From the cell containing the given text, extract its center point as [X, Y] coordinate. 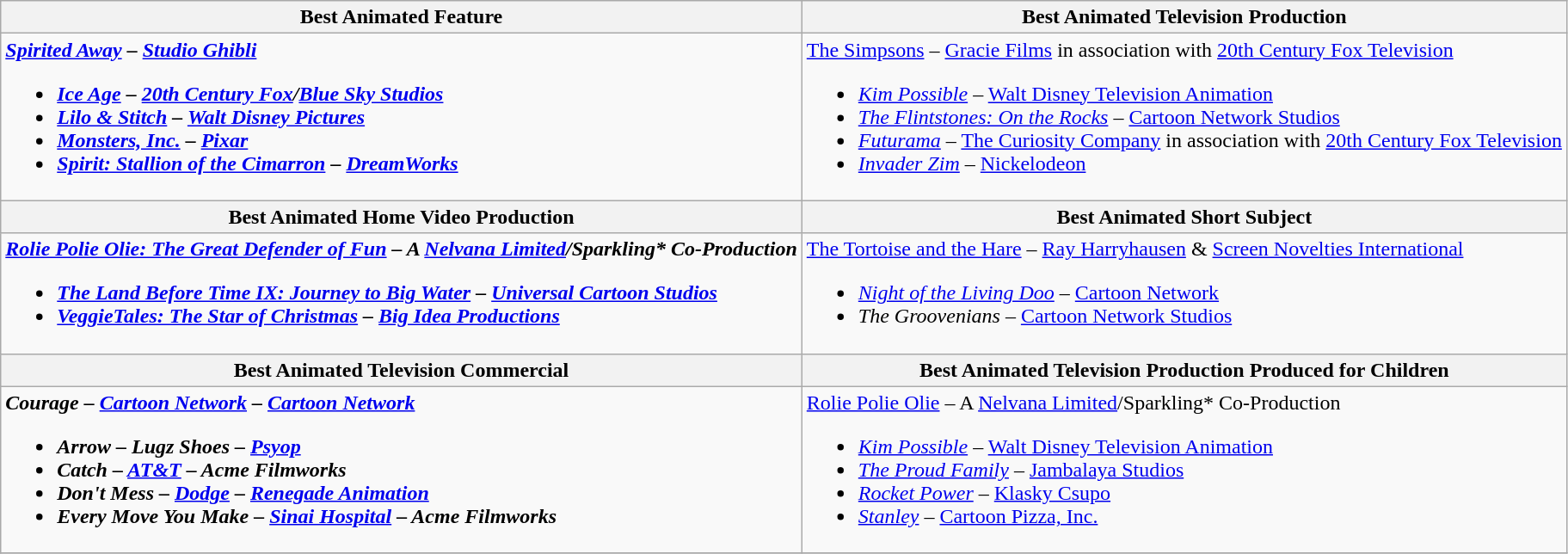
Best Animated Television Production [1184, 17]
Best Animated Home Video Production [402, 217]
Best Animated Television Production Produced for Children [1184, 370]
Best Animated Feature [402, 17]
Best Animated Television Commercial [402, 370]
Best Animated Short Subject [1184, 217]
